Determine the (x, y) coordinate at the center of the cell enclosing the given text.  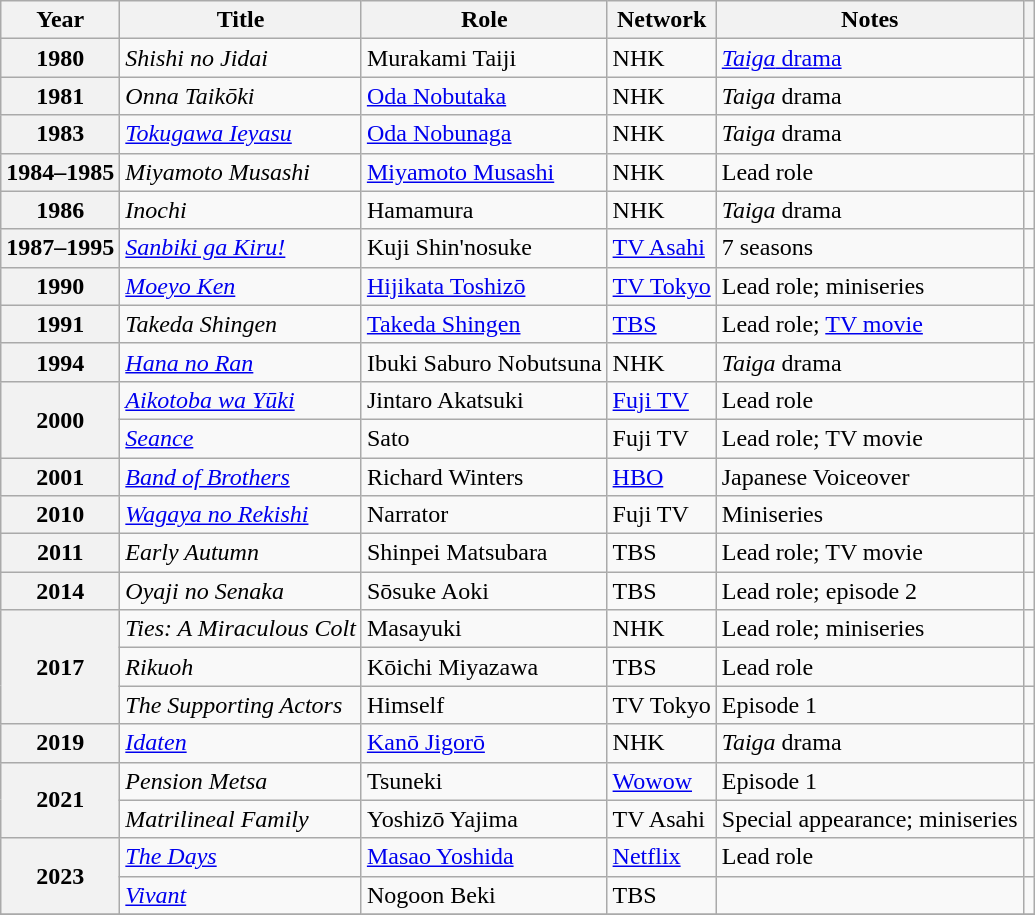
1986 (60, 210)
Oyaji no Senaka (241, 591)
Sanbiki ga Kiru! (241, 248)
Seance (241, 438)
Rikuoh (241, 667)
Onna Taikōki (241, 96)
2010 (60, 515)
Idaten (241, 743)
The Days (241, 857)
Netflix (662, 857)
7 seasons (870, 248)
Japanese Voiceover (870, 477)
2021 (60, 800)
Role (484, 20)
Shishi no Jidai (241, 58)
1980 (60, 58)
Title (241, 20)
2001 (60, 477)
Lead role; episode 2 (870, 591)
Kuji Shin'nosuke (484, 248)
1981 (60, 96)
Early Autumn (241, 553)
Himself (484, 705)
2019 (60, 743)
1994 (60, 362)
1990 (60, 286)
Hana no Ran (241, 362)
Year (60, 20)
Kanō Jigorō (484, 743)
2017 (60, 667)
Aikotoba wa Yūki (241, 400)
Matrilineal Family (241, 819)
Murakami Taiji (484, 58)
Moeyo Ken (241, 286)
Band of Brothers (241, 477)
Hamamura (484, 210)
Tsuneki (484, 781)
Richard Winters (484, 477)
1983 (60, 134)
2011 (60, 553)
Special appearance; miniseries (870, 819)
Nogoon Beki (484, 895)
Wagaya no Rekishi (241, 515)
Inochi (241, 210)
2000 (60, 419)
Shinpei Matsubara (484, 553)
1991 (60, 324)
Jintaro Akatsuki (484, 400)
Masayuki (484, 629)
1987–1995 (60, 248)
Masao Yoshida (484, 857)
Ibuki Saburo Nobutsuna (484, 362)
2023 (60, 876)
Hijikata Toshizō (484, 286)
Oda Nobunaga (484, 134)
Yoshizō Yajima (484, 819)
Sōsuke Aoki (484, 591)
HBO (662, 477)
Vivant (241, 895)
2014 (60, 591)
Notes (870, 20)
Oda Nobutaka (484, 96)
The Supporting Actors (241, 705)
Pension Metsa (241, 781)
Narrator (484, 515)
Ties: A Miraculous Colt (241, 629)
Tokugawa Ieyasu (241, 134)
Network (662, 20)
Miniseries (870, 515)
Sato (484, 438)
Kōichi Miyazawa (484, 667)
Wowow (662, 781)
1984–1985 (60, 172)
